Detect which cell encompasses the target text, then output its (X, Y) center coordinate. 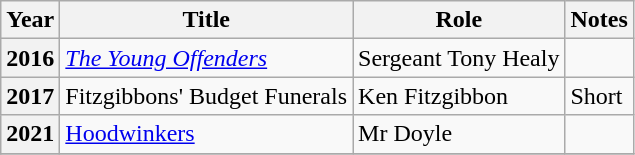
Title (206, 20)
Year (30, 20)
Role (459, 20)
2016 (30, 58)
2017 (30, 96)
2021 (30, 134)
Mr Doyle (459, 134)
Notes (599, 20)
Short (599, 96)
The Young Offenders (206, 58)
Sergeant Tony Healy (459, 58)
Hoodwinkers (206, 134)
Ken Fitzgibbon (459, 96)
Fitzgibbons' Budget Funerals (206, 96)
